Scan for the cell matching the given text and deliver its [X, Y] coordinate at center. 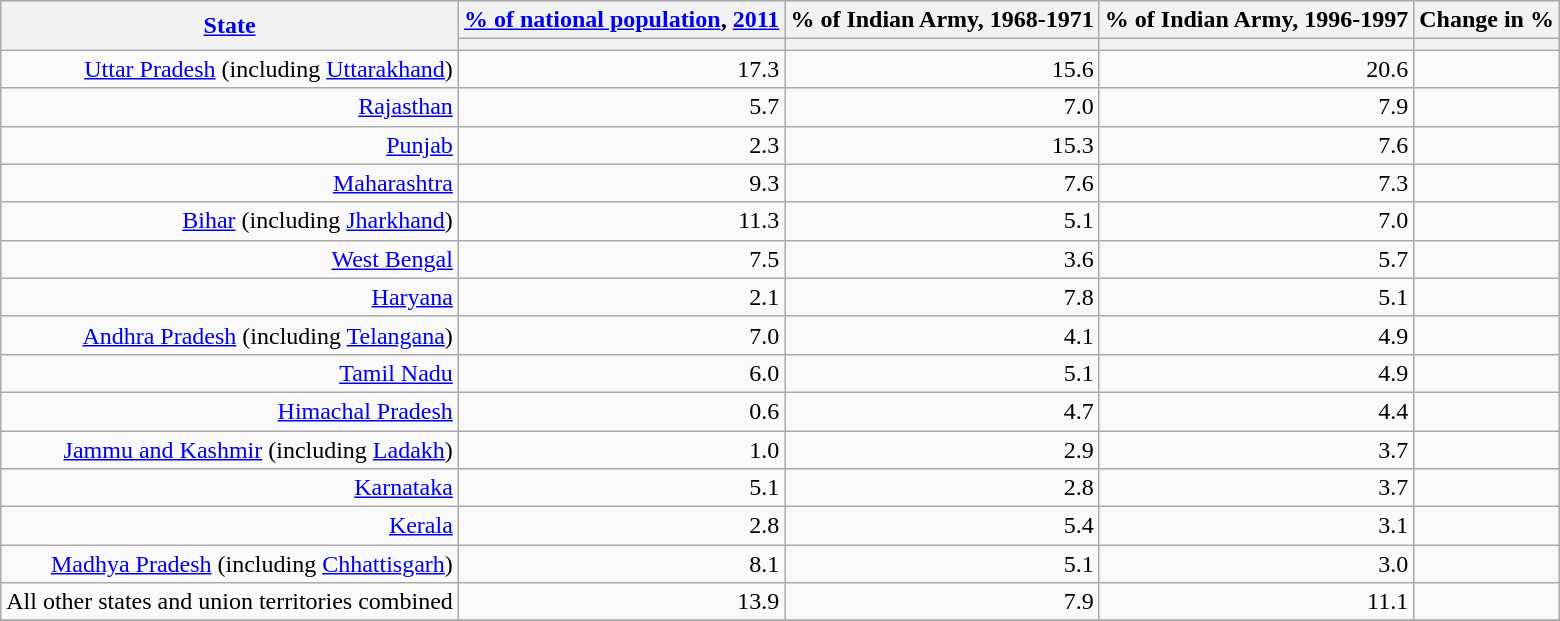
Andhra Pradesh (including Telangana) [230, 335]
Maharashtra [230, 183]
2.9 [942, 449]
4.7 [942, 411]
2.3 [621, 145]
1.0 [621, 449]
3.1 [1256, 526]
% of national population, 2011 [621, 20]
Change in % [1487, 20]
West Bengal [230, 259]
% of Indian Army, 1996-1997 [1256, 20]
2.1 [621, 297]
8.1 [621, 564]
15.3 [942, 145]
17.3 [621, 69]
Kerala [230, 526]
11.1 [1256, 602]
Haryana [230, 297]
All other states and union territories combined [230, 602]
5.4 [942, 526]
7.5 [621, 259]
20.6 [1256, 69]
Bihar (including Jharkhand) [230, 221]
Uttar Pradesh (including Uttarakhand) [230, 69]
% of Indian Army, 1968-1971 [942, 20]
7.8 [942, 297]
Rajasthan [230, 107]
4.4 [1256, 411]
4.1 [942, 335]
11.3 [621, 221]
6.0 [621, 373]
0.6 [621, 411]
State [230, 26]
Punjab [230, 145]
9.3 [621, 183]
13.9 [621, 602]
3.0 [1256, 564]
Jammu and Kashmir (including Ladakh) [230, 449]
Karnataka [230, 488]
Madhya Pradesh (including Chhattisgarh) [230, 564]
Tamil Nadu [230, 373]
7.3 [1256, 183]
Himachal Pradesh [230, 411]
3.6 [942, 259]
15.6 [942, 69]
